Return [X, Y] of the center of cell containing provided text 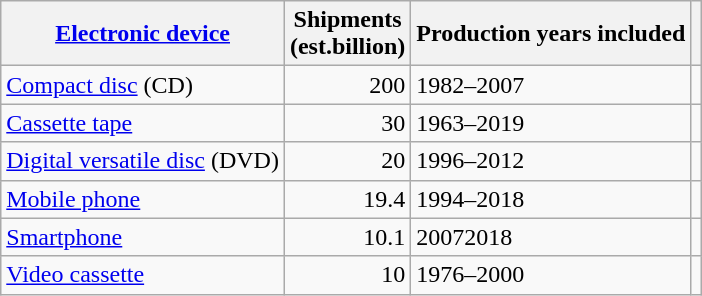
20 [347, 161]
Production years included [551, 34]
10 [347, 275]
30 [347, 123]
Compact disc (CD) [143, 85]
Electronic device [143, 34]
1976–2000 [551, 275]
Mobile phone [143, 199]
10.1 [347, 237]
200 [347, 85]
1994–2018 [551, 199]
19.4 [347, 199]
Video cassette [143, 275]
Cassette tape [143, 123]
Shipments(est.billion) [347, 34]
1963–2019 [551, 123]
1996–2012 [551, 161]
Smartphone [143, 237]
Digital versatile disc (DVD) [143, 161]
20072018 [551, 237]
1982–2007 [551, 85]
